Scan for the cell matching the given text and deliver its [x, y] coordinate at center. 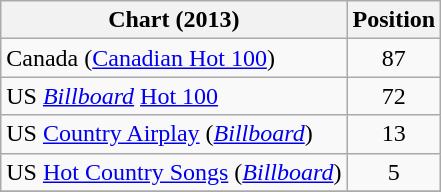
5 [394, 172]
US Billboard Hot 100 [174, 96]
Canada (Canadian Hot 100) [174, 58]
87 [394, 58]
13 [394, 134]
US Country Airplay (Billboard) [174, 134]
US Hot Country Songs (Billboard) [174, 172]
72 [394, 96]
Chart (2013) [174, 20]
Position [394, 20]
